Detect which cell encompasses the target text, then output its (X, Y) center coordinate. 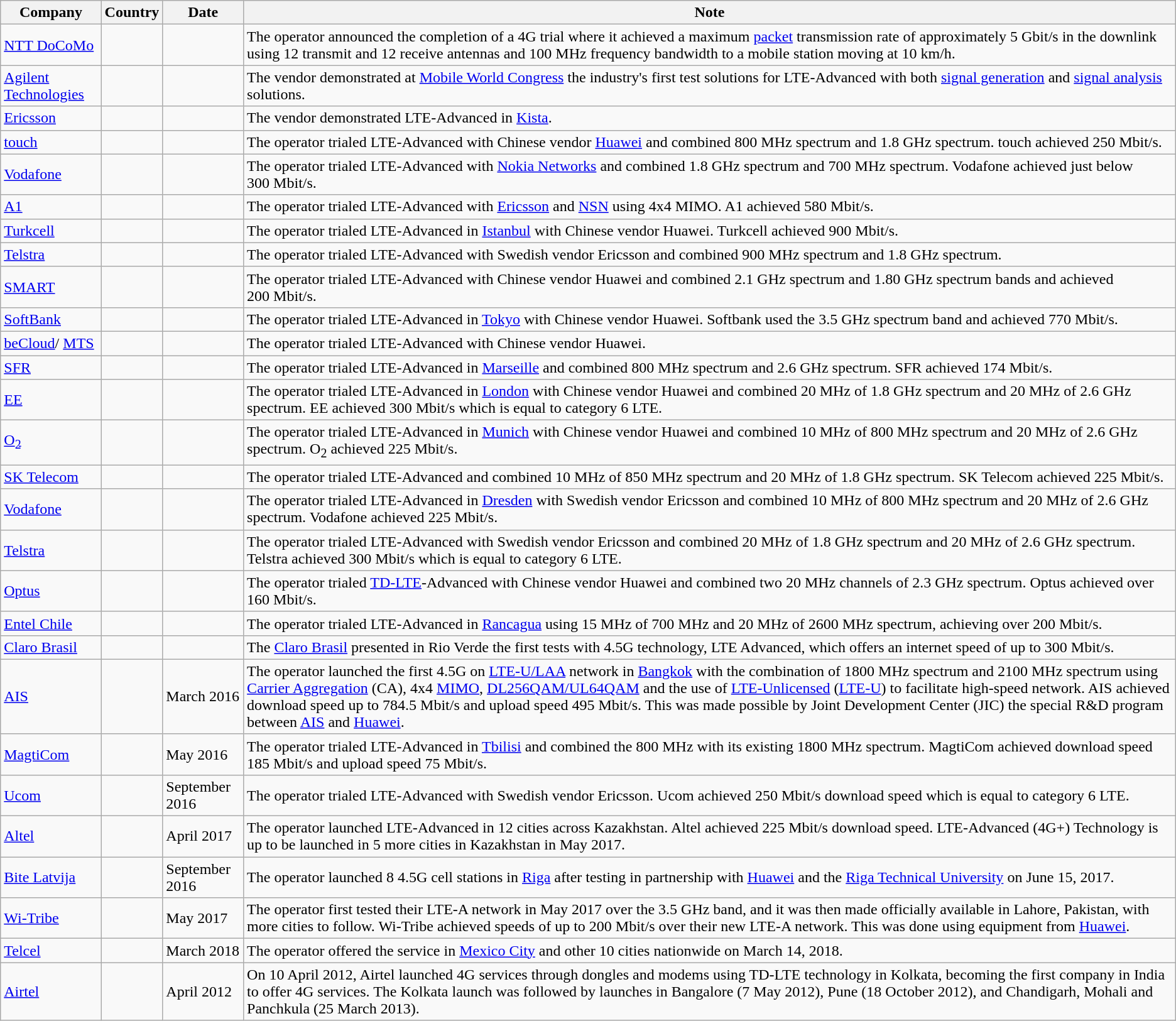
The operator trialed LTE-Advanced in Tokyo with Chinese vendor Huawei. Softbank used the 3.5 GHz spectrum band and achieved 770 Mbit/s. (710, 319)
AIS (51, 696)
touch (51, 142)
April 2017 (204, 837)
NTT DoCoMo (51, 45)
A1 (51, 207)
Entel Chile (51, 623)
May 2017 (204, 919)
The operator trialed LTE-Advanced with Chinese vendor Huawei and combined 800 MHz spectrum and 1.8 GHz spectrum. touch achieved 250 Mbit/s. (710, 142)
MagtiCom (51, 754)
Wi-Tribe (51, 919)
beCloud/ MTS (51, 343)
Country (132, 13)
The operator trialed LTE-Advanced with Chinese vendor Huawei. (710, 343)
The operator trialed LTE-Advanced in Rancagua using 15 MHz of 700 MHz and 20 MHz of 2600 MHz spectrum, achieving over 200 Mbit/s. (710, 623)
March 2016 (204, 696)
The operator trialed TD-LTE-Advanced with Chinese vendor Huawei and combined two 20 MHz channels of 2.3 GHz spectrum. Optus achieved over 160 Mbit/s. (710, 591)
SK Telecom (51, 477)
Ucom (51, 795)
The operator trialed LTE-Advanced and combined 10 MHz of 850 MHz spectrum and 20 MHz of 1.8 GHz spectrum. SK Telecom achieved 225 Mbit/s. (710, 477)
The operator trialed LTE-Advanced in Marseille and combined 800 MHz spectrum and 2.6 GHz spectrum. SFR achieved 174 Mbit/s. (710, 368)
The vendor demonstrated LTE-Advanced in Kista. (710, 118)
O2 (51, 442)
The operator launched 8 4.5G cell stations in Riga after testing in partnership with Huawei and the Riga Technical University on June 15, 2017. (710, 877)
The Claro Brasil presented in Rio Verde the first tests with 4.5G technology, LTE Advanced, which offers an internet speed of up to 300 Mbit/s. (710, 647)
Date (204, 13)
The operator trialed LTE-Advanced in Istanbul with Chinese vendor Huawei. Turkcell achieved 900 Mbit/s. (710, 231)
The operator offered the service in Mexico City and other 10 cities nationwide on March 14, 2018. (710, 951)
April 2012 (204, 991)
EE (51, 400)
Claro Brasil (51, 647)
Bite Latvija (51, 877)
Note (710, 13)
Ericsson (51, 118)
Company (51, 13)
Altel (51, 837)
The operator trialed LTE-Advanced with Swedish vendor Ericsson and combined 900 MHz spectrum and 1.8 GHz spectrum. (710, 254)
March 2018 (204, 951)
The operator trialed LTE-Advanced with Chinese vendor Huawei and combined 2.1 GHz spectrum and 1.80 GHz spectrum bands and achieved 200 Mbit/s. (710, 287)
Telcel (51, 951)
The operator trialed LTE-Advanced with Nokia Networks and combined 1.8 GHz spectrum and 700 MHz spectrum. Vodafone achieved just below 300 Mbit/s. (710, 175)
SFR (51, 368)
Turkcell (51, 231)
The operator trialed LTE-Advanced with Swedish vendor Ericsson. Ucom achieved 250 Mbit/s download speed which is equal to category 6 LTE. (710, 795)
Optus (51, 591)
SMART (51, 287)
Agilent Technologies (51, 85)
The operator trialed LTE-Advanced with Ericsson and NSN using 4x4 MIMO. A1 achieved 580 Mbit/s. (710, 207)
SoftBank (51, 319)
May 2016 (204, 754)
Airtel (51, 991)
